Scan for the cell matching the given text and deliver its [x, y] coordinate at center. 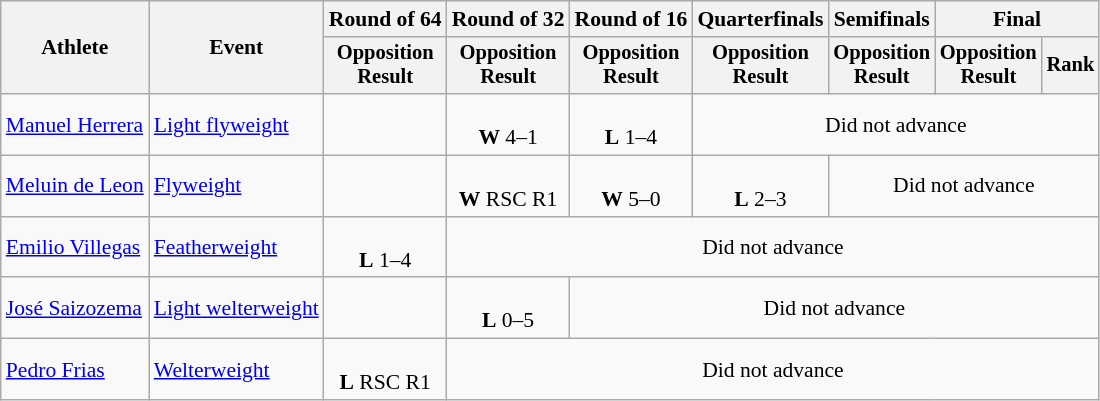
W 5–0 [632, 186]
L 0–5 [508, 308]
Featherweight [236, 248]
W RSC R1 [508, 186]
Manuel Herrera [75, 124]
Pedro Frias [75, 370]
Emilio Villegas [75, 248]
L 2–3 [760, 186]
Event [236, 48]
Welterweight [236, 370]
W 4–1 [508, 124]
Semifinals [882, 19]
Quarterfinals [760, 19]
Round of 32 [508, 19]
Flyweight [236, 186]
Round of 64 [386, 19]
Meluin de Leon [75, 186]
L RSC R1 [386, 370]
Round of 16 [632, 19]
Light welterweight [236, 308]
Rank [1071, 66]
Light flyweight [236, 124]
Final [1017, 19]
Athlete [75, 48]
José Saizozema [75, 308]
